Return the [x, y] coordinate for the center point of the cell that contains the specified text.  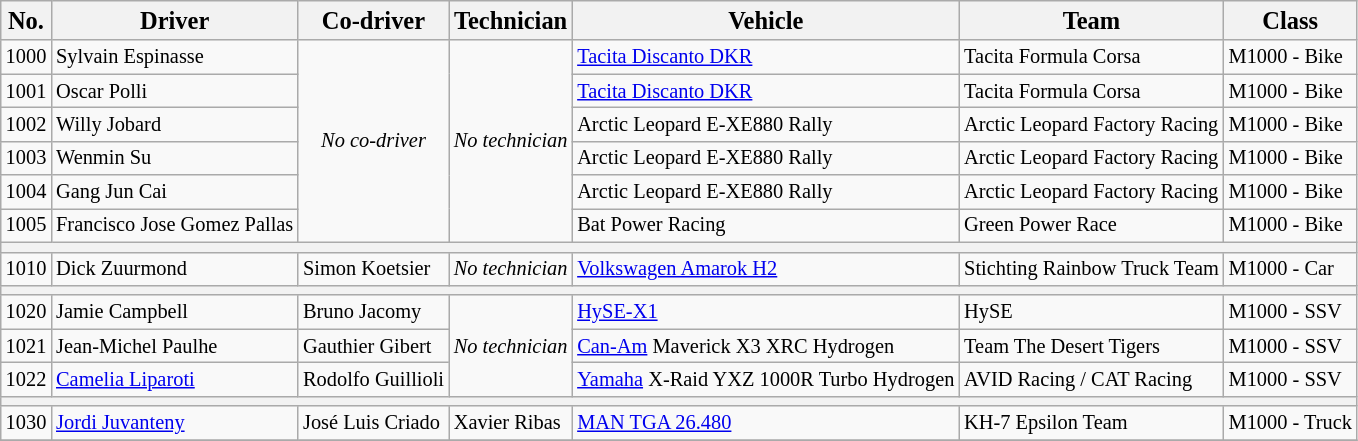
Vehicle [766, 20]
Stichting Rainbow Truck Team [1091, 269]
MAN TGA 26.480 [766, 423]
Simon Koetsier [374, 269]
Rodolfo Guillioli [374, 379]
Bruno Jacomy [374, 312]
1030 [26, 423]
KH-7 Epsilon Team [1091, 423]
HySE [1091, 312]
Class [1290, 20]
1022 [26, 379]
Jordi Juvanteny [174, 423]
1021 [26, 346]
1003 [26, 158]
1010 [26, 269]
Co-driver [374, 20]
Yamaha X-Raid YXZ 1000R Turbo Hydrogen [766, 379]
Team The Desert Tigers [1091, 346]
1002 [26, 124]
Can-Am Maverick X3 XRC Hydrogen [766, 346]
No co-driver [374, 141]
Oscar Polli [174, 91]
Technician [510, 20]
José Luis Criado [374, 423]
Jean-Michel Paulhe [174, 346]
Driver [174, 20]
Gauthier Gibert [374, 346]
1000 [26, 57]
Jamie Campbell [174, 312]
Bat Power Racing [766, 225]
Camelia Liparoti [174, 379]
Dick Zuurmond [174, 269]
Wenmin Su [174, 158]
1005 [26, 225]
1020 [26, 312]
Gang Jun Cai [174, 192]
Willy Jobard [174, 124]
1004 [26, 192]
Volkswagen Amarok H2 [766, 269]
AVID Racing / CAT Racing [1091, 379]
Xavier Ribas [510, 423]
HySE-X1 [766, 312]
Francisco Jose Gomez Pallas [174, 225]
M1000 - Truck [1290, 423]
1001 [26, 91]
Team [1091, 20]
Green Power Race [1091, 225]
Sylvain Espinasse [174, 57]
M1000 - Car [1290, 269]
No. [26, 20]
